For the text-containing cell, return its midpoint in [x, y] coordinate format. 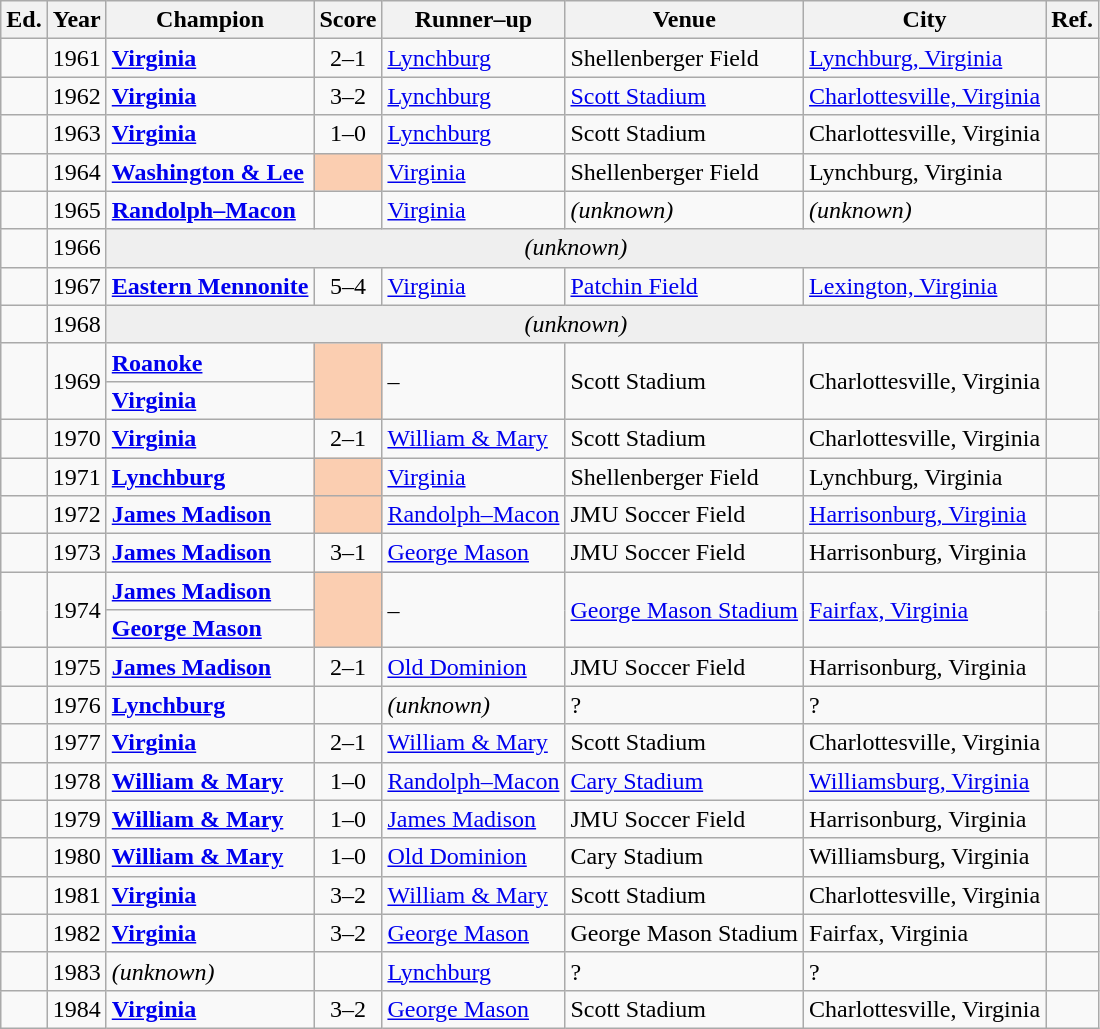
1963 [76, 134]
Ref. [1072, 20]
Runner–up [474, 20]
Ed. [24, 20]
1977 [76, 743]
1982 [76, 933]
1965 [76, 210]
1981 [76, 895]
Score [348, 20]
1961 [76, 58]
1979 [76, 819]
Lexington, Virginia [925, 286]
1967 [76, 286]
5–4 [348, 286]
Venue [684, 20]
1983 [76, 971]
1966 [76, 248]
City [925, 20]
1964 [76, 172]
3–1 [348, 553]
Roanoke [210, 362]
Year [76, 20]
Patchin Field [684, 286]
1972 [76, 515]
Champion [210, 20]
1969 [76, 381]
1968 [76, 324]
1978 [76, 781]
1984 [76, 1009]
Eastern Mennonite [210, 286]
1962 [76, 96]
1971 [76, 477]
1970 [76, 438]
1973 [76, 553]
1980 [76, 857]
1974 [76, 610]
Washington & Lee [210, 172]
1975 [76, 667]
1976 [76, 705]
